Scan for the cell matching the given text and deliver its (x, y) coordinate at center. 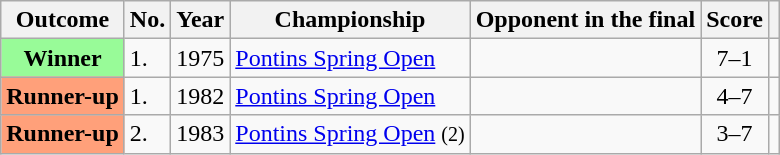
1982 (200, 96)
2. (147, 134)
Score (735, 20)
No. (147, 20)
7–1 (735, 58)
4–7 (735, 96)
Year (200, 20)
1983 (200, 134)
Opponent in the final (585, 20)
Championship (350, 20)
1975 (200, 58)
Outcome (63, 20)
Winner (63, 58)
Pontins Spring Open (2) (350, 134)
3–7 (735, 134)
